Identify which cell holds the provided text, then report its [x, y] central coordinate. 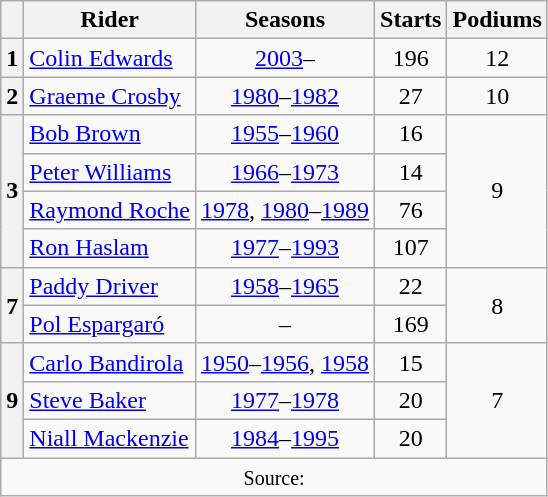
Raymond Roche [110, 210]
14 [411, 172]
Colin Edwards [110, 58]
Peter Williams [110, 172]
2 [12, 96]
Pol Espargaró [110, 324]
2003– [286, 58]
– [286, 324]
1978, 1980–1989 [286, 210]
1958–1965 [286, 286]
Starts [411, 20]
Source: [274, 477]
1977–1993 [286, 248]
15 [411, 362]
1966–1973 [286, 172]
107 [411, 248]
1984–1995 [286, 438]
Steve Baker [110, 400]
Carlo Bandirola [110, 362]
Rider [110, 20]
1 [12, 58]
Graeme Crosby [110, 96]
16 [411, 134]
Ron Haslam [110, 248]
1980–1982 [286, 96]
196 [411, 58]
27 [411, 96]
8 [497, 305]
Paddy Driver [110, 286]
1977–1978 [286, 400]
Bob Brown [110, 134]
10 [497, 96]
Niall Mackenzie [110, 438]
Seasons [286, 20]
1950–1956, 1958 [286, 362]
22 [411, 286]
76 [411, 210]
Podiums [497, 20]
3 [12, 191]
169 [411, 324]
1955–1960 [286, 134]
12 [497, 58]
